Detect which cell encompasses the target text, then output its [x, y] center coordinate. 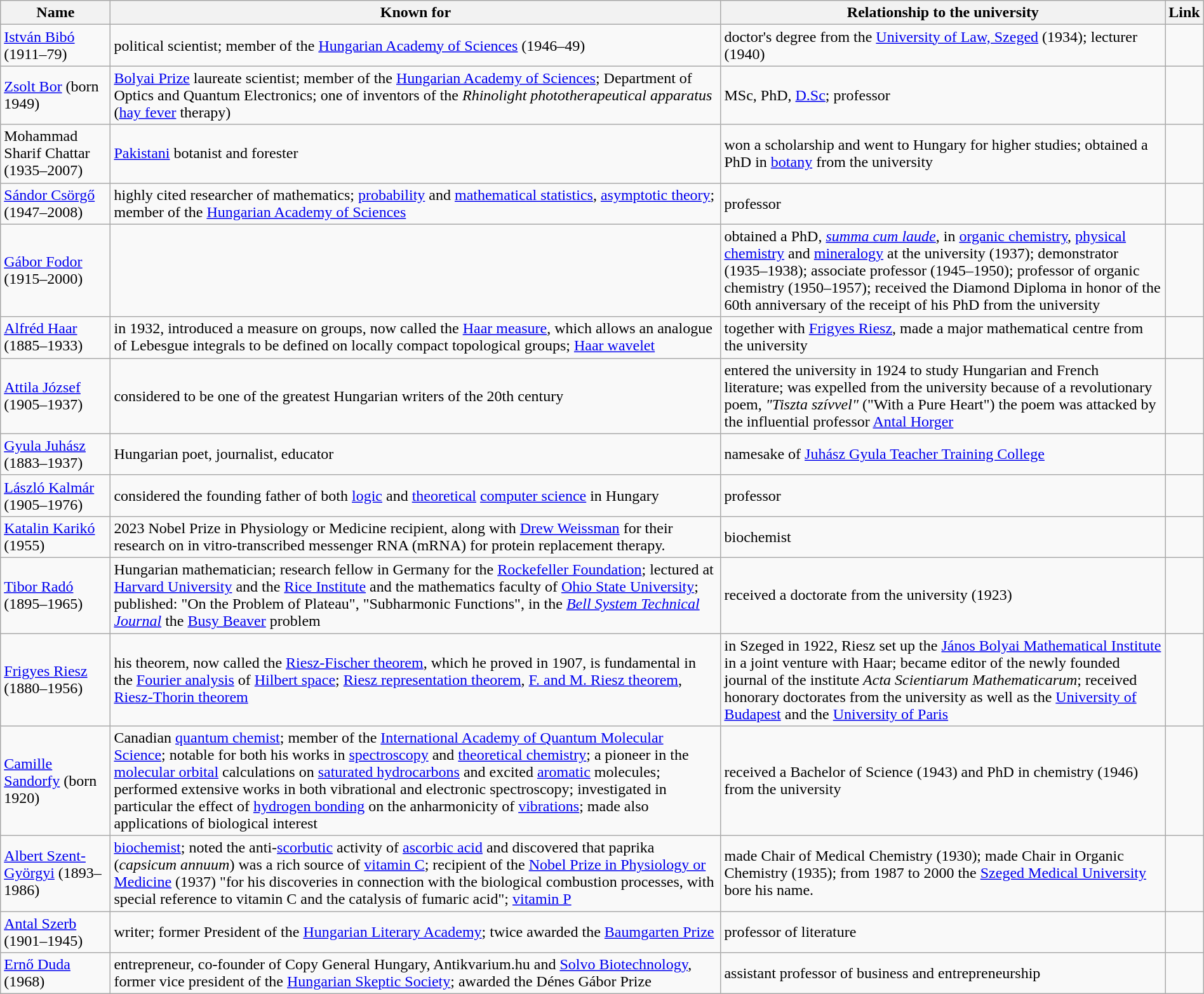
political scientist; member of the Hungarian Academy of Sciences (1946–49) [415, 46]
Gábor Fodor (1915–2000) [56, 270]
highly cited researcher of mathematics; probability and mathematical statistics, asymptotic theory; member of the Hungarian Academy of Sciences [415, 203]
Mohammad Sharif Chattar (1935–2007) [56, 154]
writer; former President of the Hungarian Literary Academy; twice awarded the Baumgarten Prize [415, 932]
István Bibó (1911–79) [56, 46]
Hungarian poet, journalist, educator [415, 454]
Frigyes Riesz (1880–1956) [56, 680]
Zsolt Bor (born 1949) [56, 95]
Attila József (1905–1937) [56, 396]
Relationship to the university [943, 13]
Sándor Csörgő (1947–2008) [56, 203]
Ernő Duda (1968) [56, 974]
won a scholarship and went to Hungary for higher studies; obtained a PhD in botany from the university [943, 154]
Name [56, 13]
received a Bachelor of Science (1943) and PhD in chemistry (1946) from the university [943, 781]
Known for [415, 13]
László Kalmár (1905–1976) [56, 495]
namesake of Juhász Gyula Teacher Training College [943, 454]
professor of literature [943, 932]
Katalin Karikó (1955) [56, 537]
doctor's degree from the University of Law, Szeged (1934); lecturer (1940) [943, 46]
Link [1184, 13]
together with Frigyes Riesz, made a major mathematical centre from the university [943, 338]
considered the founding father of both logic and theoretical computer science in Hungary [415, 495]
biochemist [943, 537]
made Chair of Medical Chemistry (1930); made Chair in Organic Chemistry (1935); from 1987 to 2000 the Szeged Medical University bore his name. [943, 873]
Antal Szerb (1901–1945) [56, 932]
considered to be one of the greatest Hungarian writers of the 20th century [415, 396]
received a doctorate from the university (1923) [943, 595]
Camille Sandorfy (born 1920) [56, 781]
Gyula Juhász (1883–1937) [56, 454]
Albert Szent-Györgyi (1893–1986) [56, 873]
MSc, PhD, D.Sc; professor [943, 95]
assistant professor of business and entrepreneurship [943, 974]
Alfréd Haar (1885–1933) [56, 338]
Pakistani botanist and forester [415, 154]
Tibor Radó (1895–1965) [56, 595]
